Identify which cell holds the provided text, then report its [X, Y] central coordinate. 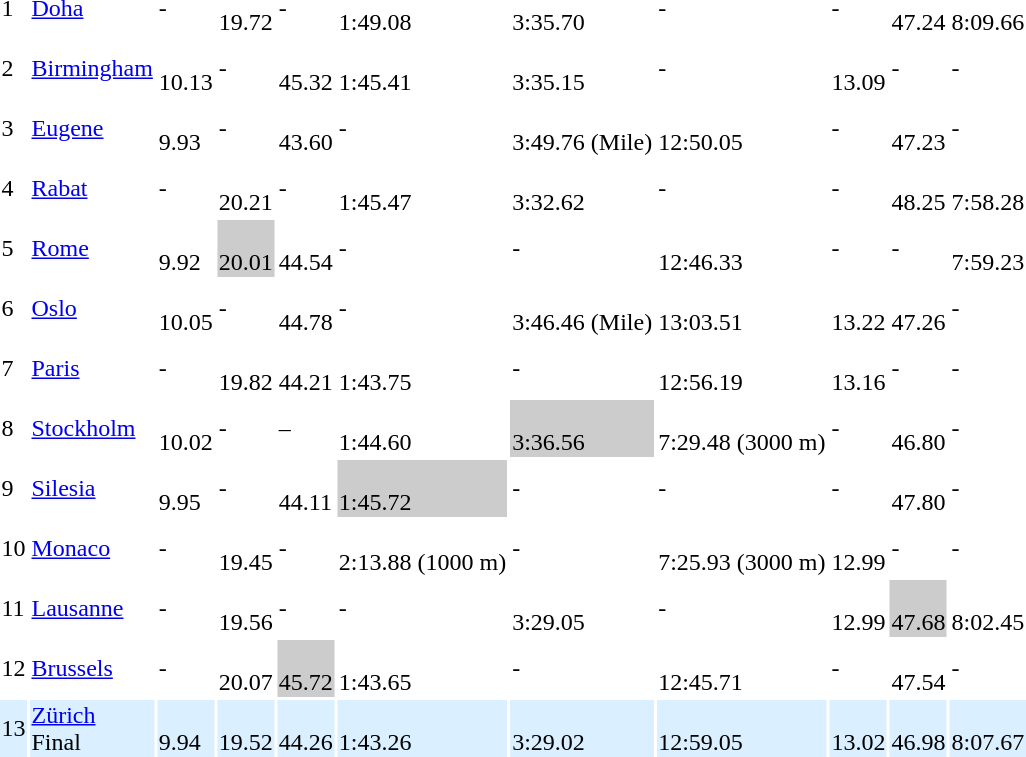
6 [14, 308]
ZürichFinal [92, 728]
8:07.67 [988, 728]
5 [14, 248]
47.26 [918, 308]
3:49.76 (Mile) [582, 128]
20.21 [246, 188]
20.01 [246, 248]
1:43.65 [422, 668]
3:46.46 (Mile) [582, 308]
1:45.72 [422, 488]
3:32.62 [582, 188]
9.92 [186, 248]
47.80 [918, 488]
13.02 [858, 728]
13 [14, 728]
Brussels [92, 668]
9.93 [186, 128]
– [306, 428]
4 [14, 188]
9 [14, 488]
12:56.19 [742, 368]
8:02.45 [988, 608]
Eugene [92, 128]
12 [14, 668]
12:59.05 [742, 728]
12:45.71 [742, 668]
46.80 [918, 428]
11 [14, 608]
Oslo [92, 308]
2:13.88 (1000 m) [422, 548]
19.45 [246, 548]
Paris [92, 368]
45.72 [306, 668]
10.05 [186, 308]
9.94 [186, 728]
7:25.93 (3000 m) [742, 548]
43.60 [306, 128]
3 [14, 128]
1:43.26 [422, 728]
Rome [92, 248]
10.13 [186, 68]
12:50.05 [742, 128]
44.78 [306, 308]
45.32 [306, 68]
3:29.05 [582, 608]
13.16 [858, 368]
44.21 [306, 368]
7:58.28 [988, 188]
7:59.23 [988, 248]
1:44.60 [422, 428]
19.82 [246, 368]
47.23 [918, 128]
46.98 [918, 728]
7 [14, 368]
3:29.02 [582, 728]
13:03.51 [742, 308]
47.54 [918, 668]
10 [14, 548]
47.68 [918, 608]
19.52 [246, 728]
Silesia [92, 488]
Rabat [92, 188]
7:29.48 (3000 m) [742, 428]
9.95 [186, 488]
13.09 [858, 68]
Monaco [92, 548]
13.22 [858, 308]
19.56 [246, 608]
2 [14, 68]
44.54 [306, 248]
10.02 [186, 428]
48.25 [918, 188]
1:43.75 [422, 368]
Birmingham [92, 68]
3:36.56 [582, 428]
8 [14, 428]
20.07 [246, 668]
1:45.41 [422, 68]
Lausanne [92, 608]
44.11 [306, 488]
3:35.15 [582, 68]
1:45.47 [422, 188]
44.26 [306, 728]
Stockholm [92, 428]
12:46.33 [742, 248]
